Return (x, y) of the center of cell containing provided text 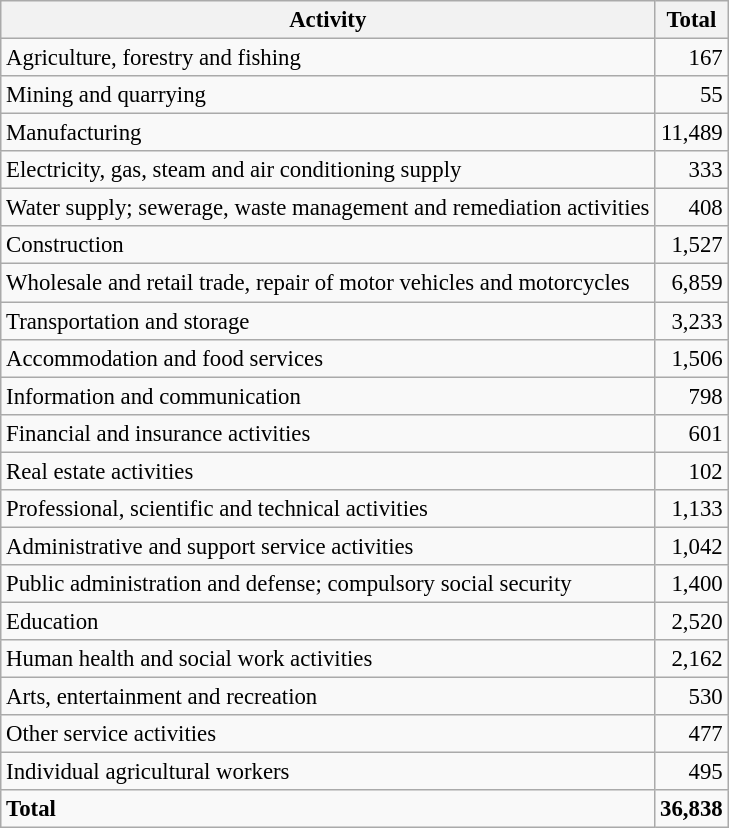
798 (692, 396)
Electricity, gas, steam and air conditioning supply (328, 170)
167 (692, 58)
1,133 (692, 509)
Financial and insurance activities (328, 433)
333 (692, 170)
1,400 (692, 584)
Information and communication (328, 396)
Professional, scientific and technical activities (328, 509)
Wholesale and retail trade, repair of motor vehicles and motorcycles (328, 283)
Construction (328, 245)
Agriculture, forestry and fishing (328, 58)
Human health and social work activities (328, 659)
Administrative and support service activities (328, 546)
36,838 (692, 809)
Arts, entertainment and recreation (328, 697)
530 (692, 697)
3,233 (692, 321)
55 (692, 95)
408 (692, 208)
Transportation and storage (328, 321)
11,489 (692, 133)
Mining and quarrying (328, 95)
Water supply; sewerage, waste management and remediation activities (328, 208)
Individual agricultural workers (328, 772)
6,859 (692, 283)
495 (692, 772)
Other service activities (328, 734)
Education (328, 621)
477 (692, 734)
1,506 (692, 358)
1,527 (692, 245)
2,162 (692, 659)
Public administration and defense; compulsory social security (328, 584)
Accommodation and food services (328, 358)
Activity (328, 20)
Real estate activities (328, 471)
1,042 (692, 546)
2,520 (692, 621)
Manufacturing (328, 133)
102 (692, 471)
601 (692, 433)
